Output the (X, Y) coordinate of the center of the cell containing the given text.  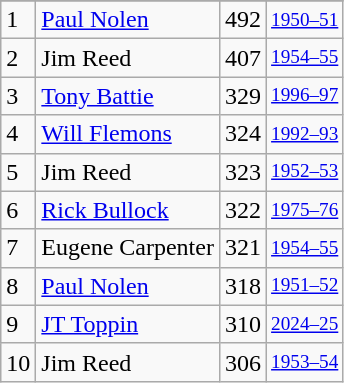
1953–54 (305, 362)
310 (242, 324)
8 (18, 286)
323 (242, 172)
318 (242, 286)
Tony Battie (128, 96)
Rick Bullock (128, 210)
322 (242, 210)
324 (242, 134)
1996–97 (305, 96)
5 (18, 172)
492 (242, 20)
321 (242, 248)
Eugene Carpenter (128, 248)
407 (242, 58)
1951–52 (305, 286)
1 (18, 20)
2024–25 (305, 324)
10 (18, 362)
Will Flemons (128, 134)
1992–93 (305, 134)
1952–53 (305, 172)
3 (18, 96)
2 (18, 58)
329 (242, 96)
4 (18, 134)
1975–76 (305, 210)
7 (18, 248)
JT Toppin (128, 324)
306 (242, 362)
9 (18, 324)
6 (18, 210)
1950–51 (305, 20)
